Detect which cell encompasses the target text, then output its [X, Y] center coordinate. 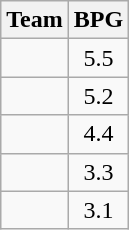
4.4 [98, 134]
5.5 [98, 58]
Team [35, 20]
5.2 [98, 96]
3.1 [98, 210]
BPG [98, 20]
3.3 [98, 172]
